Output the [X, Y] coordinate of the center of the cell containing the given text.  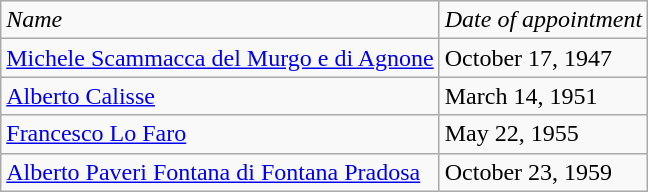
October 23, 1959 [543, 172]
October 17, 1947 [543, 58]
Date of appointment [543, 20]
Name [220, 20]
Alberto Paveri Fontana di Fontana Pradosa [220, 172]
Alberto Calisse [220, 96]
March 14, 1951 [543, 96]
Francesco Lo Faro [220, 134]
Michele Scammacca del Murgo e di Agnone [220, 58]
May 22, 1955 [543, 134]
